From the cell containing the given text, extract its center point as [X, Y] coordinate. 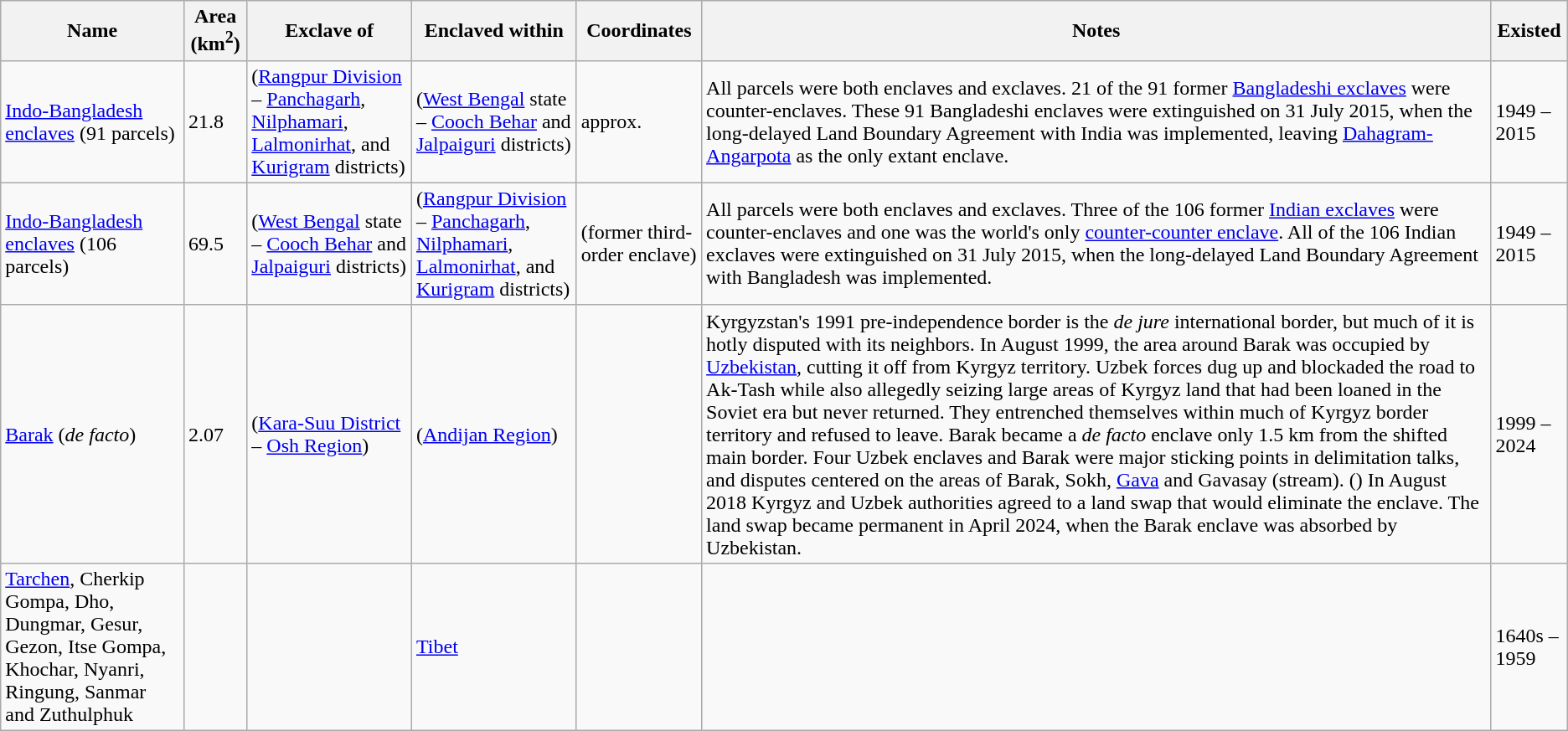
1999 – 2024 [1529, 434]
21.8 [214, 121]
Enclaved within [494, 31]
Indo-Bangladesh enclaves (91 parcels) [92, 121]
Existed [1529, 31]
Indo-Bangladesh enclaves (106 parcels) [92, 244]
(Kara-Suu District – Osh Region) [330, 434]
approx. [638, 121]
Name [92, 31]
Tibet [494, 646]
69.5 [214, 244]
(former third-order enclave) [638, 244]
Notes [1096, 31]
Coordinates [638, 31]
2.07 [214, 434]
1640s –1959 [1529, 646]
(Andijan Region) [494, 434]
Exclave of [330, 31]
Area (km2) [214, 31]
Barak (de facto) [92, 434]
Tarchen, Cherkip Gompa, Dho, Dungmar, Gesur, Gezon, Itse Gompa, Khochar, Nyanri, Ringung, Sanmar and Zuthulphuk [92, 646]
